Return [X, Y] of the center of cell containing provided text 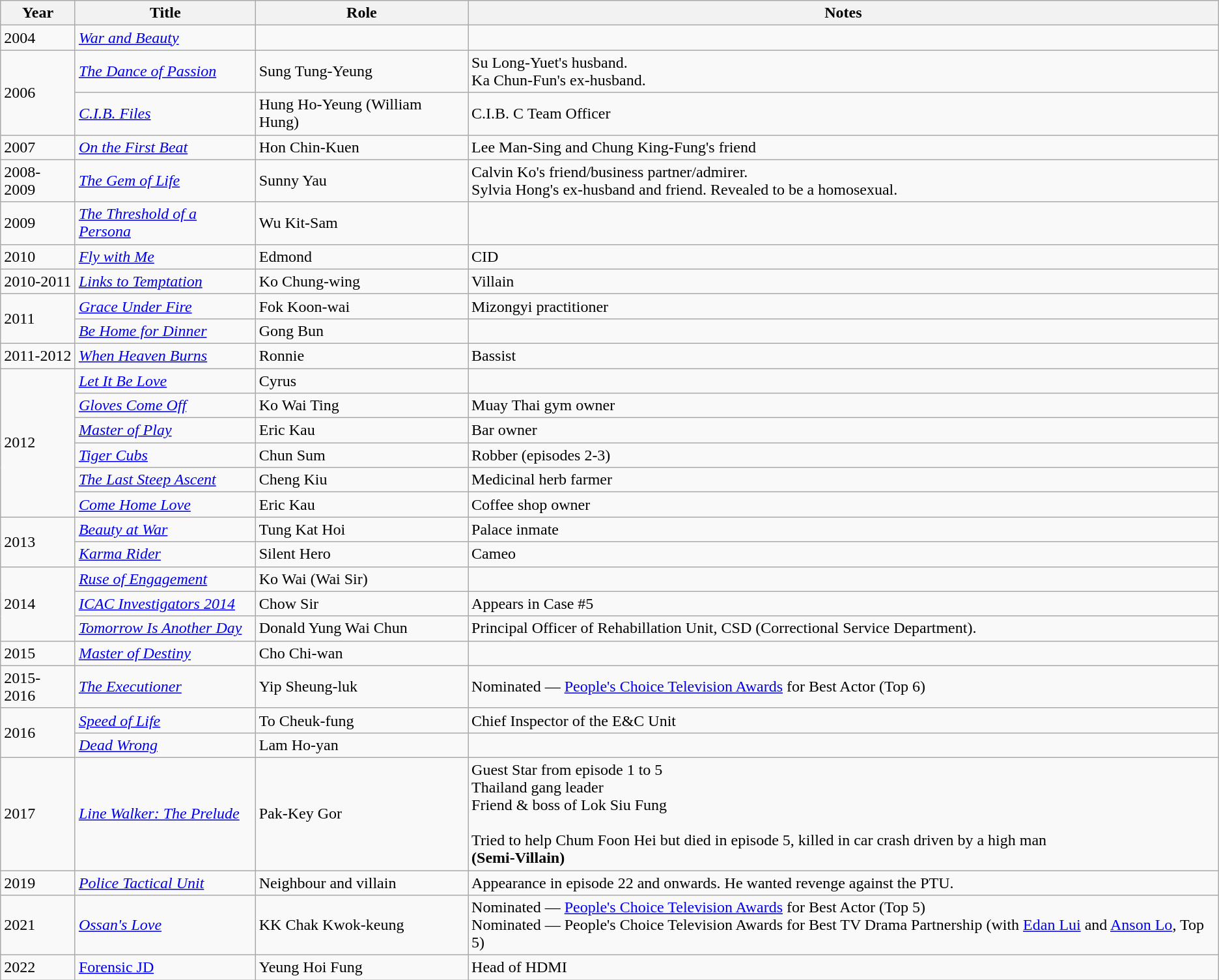
Hung Ho-Yeung (William Hung) [361, 113]
Forensic JD [165, 968]
2013 [38, 542]
Ruse of Engagement [165, 579]
C.I.B. C Team Officer [844, 113]
Ko Chung-wing [361, 281]
War and Beauty [165, 38]
Karma Rider [165, 554]
Chief Inspector of the E&C Unit [844, 720]
Links to Temptation [165, 281]
Master of Destiny [165, 653]
Ko Wai Ting [361, 406]
Cameo [844, 554]
Mizongyi practitioner [844, 306]
Yeung Hoi Fung [361, 968]
2015 [38, 653]
The Last Steep Ascent [165, 480]
Ronnie [361, 356]
Chow Sir [361, 604]
Appearance in episode 22 and onwards. He wanted revenge against the PTU. [844, 882]
Silent Hero [361, 554]
Tiger Cubs [165, 455]
Gloves Come Off [165, 406]
Bar owner [844, 430]
Sung Tung-Yeung [361, 72]
The Threshold of a Persona [165, 223]
Robber (episodes 2-3) [844, 455]
Lam Ho-yan [361, 745]
2004 [38, 38]
Tomorrow Is Another Day [165, 628]
Speed of Life [165, 720]
2006 [38, 92]
Role [361, 13]
Sunny Yau [361, 181]
Master of Play [165, 430]
2010-2011 [38, 281]
Title [165, 13]
Head of HDMI [844, 968]
Wu Kit-Sam [361, 223]
Palace inmate [844, 529]
2014 [38, 604]
Muay Thai gym owner [844, 406]
On the First Beat [165, 147]
Cheng Kiu [361, 480]
Edmond [361, 257]
Tung Kat Hoi [361, 529]
Donald Yung Wai Chun [361, 628]
Pak-Key Gor [361, 814]
Nominated — People's Choice Television Awards for Best Actor (Top 6) [844, 686]
2010 [38, 257]
2009 [38, 223]
CID [844, 257]
Hon Chin-Kuen [361, 147]
Line Walker: The Prelude [165, 814]
Be Home for Dinner [165, 331]
2022 [38, 968]
Police Tactical Unit [165, 882]
Bassist [844, 356]
2008-2009 [38, 181]
The Gem of Life [165, 181]
Fly with Me [165, 257]
Ko Wai (Wai Sir) [361, 579]
Villain [844, 281]
2021 [38, 925]
ICAC Investigators 2014 [165, 604]
Notes [844, 13]
2011 [38, 318]
The Executioner [165, 686]
Grace Under Fire [165, 306]
Beauty at War [165, 529]
Chun Sum [361, 455]
The Dance of Passion [165, 72]
Let It Be Love [165, 381]
Cyrus [361, 381]
Principal Officer of Rehabillation Unit, CSD (Correctional Service Department). [844, 628]
Su Long-Yuet's husband.Ka Chun-Fun's ex-husband. [844, 72]
2017 [38, 814]
KK Chak Kwok-keung [361, 925]
Yip Sheung-luk [361, 686]
Year [38, 13]
2012 [38, 443]
Neighbour and villain [361, 882]
2011-2012 [38, 356]
To Cheuk-fung [361, 720]
Come Home Love [165, 505]
C.I.B. Files [165, 113]
Lee Man-Sing and Chung King-Fung's friend [844, 147]
Calvin Ko's friend/business partner/admirer.Sylvia Hong's ex-husband and friend. Revealed to be a homosexual. [844, 181]
Cho Chi-wan [361, 653]
Appears in Case #5 [844, 604]
2007 [38, 147]
Ossan's Love [165, 925]
2016 [38, 733]
2019 [38, 882]
2015-2016 [38, 686]
When Heaven Burns [165, 356]
Fok Koon-wai [361, 306]
Medicinal herb farmer [844, 480]
Dead Wrong [165, 745]
Coffee shop owner [844, 505]
Gong Bun [361, 331]
